Scan for the cell matching the given text and deliver its (X, Y) coordinate at center. 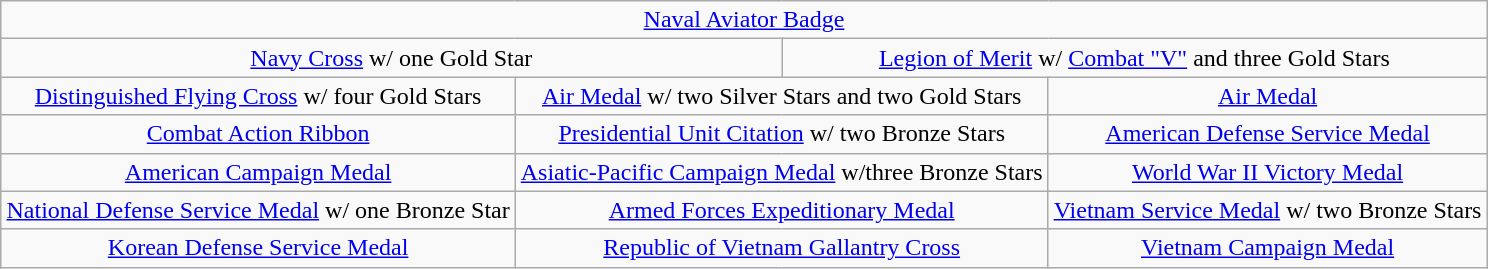
Air Medal w/ two Silver Stars and two Gold Stars (782, 96)
Korean Defense Service Medal (258, 248)
American Defense Service Medal (1268, 134)
American Campaign Medal (258, 172)
Distinguished Flying Cross w/ four Gold Stars (258, 96)
National Defense Service Medal w/ one Bronze Star (258, 210)
Combat Action Ribbon (258, 134)
Vietnam Campaign Medal (1268, 248)
Naval Aviator Badge (744, 20)
Armed Forces Expeditionary Medal (782, 210)
Republic of Vietnam Gallantry Cross (782, 248)
World War II Victory Medal (1268, 172)
Legion of Merit w/ Combat "V" and three Gold Stars (1134, 58)
Navy Cross w/ one Gold Star (392, 58)
Presidential Unit Citation w/ two Bronze Stars (782, 134)
Vietnam Service Medal w/ two Bronze Stars (1268, 210)
Asiatic-Pacific Campaign Medal w/three Bronze Stars (782, 172)
Air Medal (1268, 96)
